Scan for the cell matching the given text and deliver its [x, y] coordinate at center. 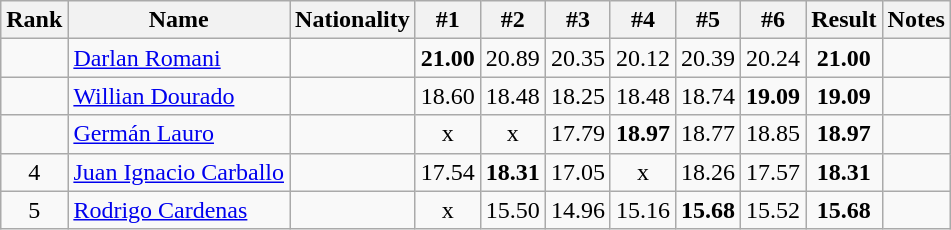
17.79 [578, 134]
#3 [578, 20]
Nationality [353, 20]
18.85 [774, 134]
#5 [708, 20]
#4 [642, 20]
Name [179, 20]
Willian Dourado [179, 96]
20.35 [578, 58]
20.39 [708, 58]
15.16 [642, 210]
14.96 [578, 210]
Juan Ignacio Carballo [179, 172]
18.25 [578, 96]
17.54 [448, 172]
#6 [774, 20]
#2 [512, 20]
18.77 [708, 134]
5 [34, 210]
20.24 [774, 58]
20.12 [642, 58]
#1 [448, 20]
18.60 [448, 96]
Darlan Romani [179, 58]
17.57 [774, 172]
Notes [916, 20]
Result [844, 20]
18.74 [708, 96]
Rodrigo Cardenas [179, 210]
17.05 [578, 172]
15.52 [774, 210]
15.50 [512, 210]
4 [34, 172]
20.89 [512, 58]
18.26 [708, 172]
Germán Lauro [179, 134]
Rank [34, 20]
